From the cell containing the given text, extract its center point as [X, Y] coordinate. 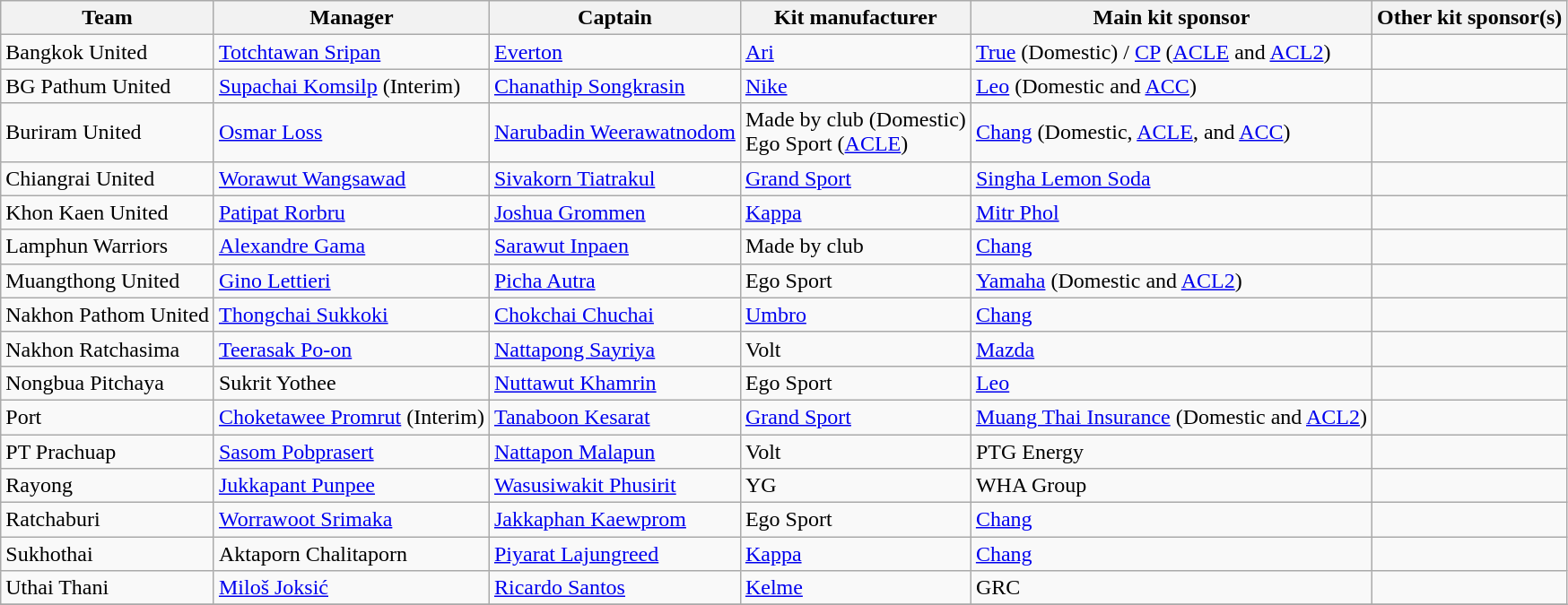
Sukhothai [108, 554]
Nattapon Malapun [614, 451]
Leo [1172, 383]
Ricardo Santos [614, 588]
Ari [856, 52]
YG [856, 486]
Gino Lettieri [352, 281]
Totchtawan Sripan [352, 52]
Captain [614, 18]
Wasusiwakit Phusirit [614, 486]
Uthai Thani [108, 588]
Team [108, 18]
Jakkaphan Kaewprom [614, 520]
Kelme [856, 588]
Miloš Joksić [352, 588]
Ratchaburi [108, 520]
Muangthong United [108, 281]
WHA Group [1172, 486]
Nuttawut Khamrin [614, 383]
Nattapong Sayriya [614, 349]
Sasom Pobprasert [352, 451]
Singha Lemon Soda [1172, 178]
Chiangrai United [108, 178]
Supachai Komsilp (Interim) [352, 86]
Joshua Grommen [614, 212]
Piyarat Lajungreed [614, 554]
Nongbua Pitchaya [108, 383]
Patipat Rorbru [352, 212]
Nakhon Pathom United [108, 315]
Everton [614, 52]
Teerasak Po-on [352, 349]
Sukrit Yothee [352, 383]
Yamaha (Domestic and ACL2) [1172, 281]
Mazda [1172, 349]
Made by club (Domestic) Ego Sport (ACLE) [856, 133]
Rayong [108, 486]
Sarawut Inpaen [614, 246]
Main kit sponsor [1172, 18]
Khon Kaen United [108, 212]
Nakhon Ratchasima [108, 349]
Alexandre Gama [352, 246]
GRC [1172, 588]
Tanaboon Kesarat [614, 417]
PTG Energy [1172, 451]
Leo (Domestic and ACC) [1172, 86]
Osmar Loss [352, 133]
Nike [856, 86]
BG Pathum United [108, 86]
Worrawoot Srimaka [352, 520]
Choketawee Promrut (Interim) [352, 417]
Jukkapant Punpee [352, 486]
Thongchai Sukkoki [352, 315]
Sivakorn Tiatrakul [614, 178]
Aktaporn Chalitaporn [352, 554]
Port [108, 417]
Picha Autra [614, 281]
Bangkok United [108, 52]
Umbro [856, 315]
Worawut Wangsawad [352, 178]
Mitr Phol [1172, 212]
Other kit sponsor(s) [1469, 18]
Muang Thai Insurance (Domestic and ACL2) [1172, 417]
Lamphun Warriors [108, 246]
Chang (Domestic, ACLE, and ACC) [1172, 133]
Buriram United [108, 133]
True (Domestic) / CP (ACLE and ACL2) [1172, 52]
Kit manufacturer [856, 18]
Chokchai Chuchai [614, 315]
PT Prachuap [108, 451]
Made by club [856, 246]
Manager [352, 18]
Narubadin Weerawatnodom [614, 133]
Chanathip Songkrasin [614, 86]
